Output the [X, Y] coordinate of the center of the cell containing the given text.  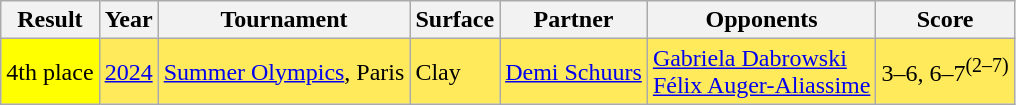
Result [50, 20]
Clay [455, 72]
Score [945, 20]
Partner [574, 20]
Tournament [284, 20]
Year [128, 20]
4th place [50, 72]
Opponents [762, 20]
Demi Schuurs [574, 72]
3–6, 6–7(2–7) [945, 72]
2024 [128, 72]
Summer Olympics, Paris [284, 72]
Surface [455, 20]
Gabriela Dabrowski Félix Auger-Aliassime [762, 72]
